Return (X, Y) of the center of cell containing provided text 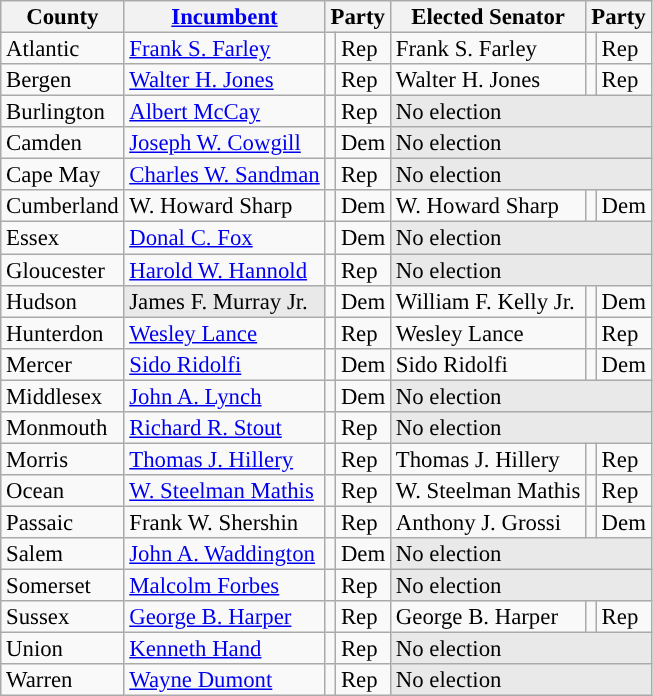
Mercer (62, 364)
Warren (62, 680)
Richard R. Stout (224, 428)
Malcolm Forbes (224, 586)
Hudson (62, 301)
Wayne Dumont (224, 680)
Essex (62, 238)
William F. Kelly Jr. (488, 301)
Salem (62, 554)
Atlantic (62, 49)
Sussex (62, 617)
John A. Lynch (224, 396)
Frank W. Shershin (224, 522)
Joseph W. Cowgill (224, 143)
Cape May (62, 175)
Charles W. Sandman (224, 175)
Bergen (62, 80)
Donal C. Fox (224, 238)
Union (62, 649)
County (62, 17)
Incumbent (224, 17)
John A. Waddington (224, 554)
Monmouth (62, 428)
Anthony J. Grossi (488, 522)
Camden (62, 143)
Gloucester (62, 270)
Passaic (62, 522)
Morris (62, 459)
Cumberland (62, 206)
Middlesex (62, 396)
Kenneth Hand (224, 649)
Hunterdon (62, 333)
Ocean (62, 491)
Burlington (62, 112)
James F. Murray Jr. (224, 301)
Elected Senator (488, 17)
Albert McCay (224, 112)
Somerset (62, 586)
Harold W. Hannold (224, 270)
